Return [X, Y] of the center of cell containing provided text 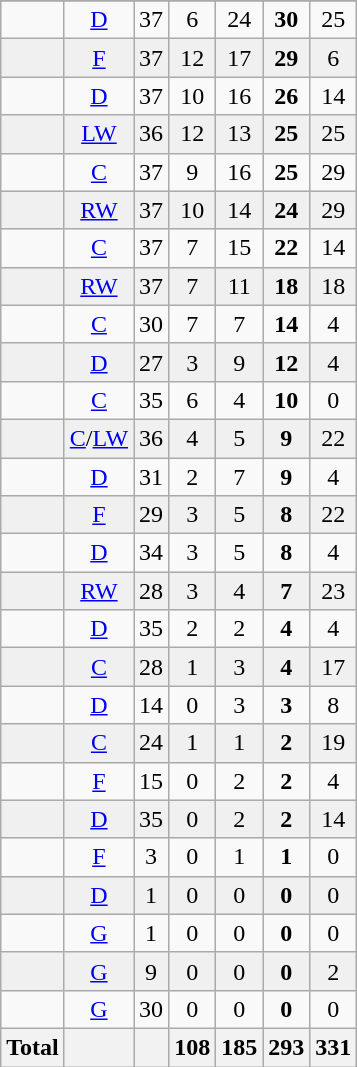
293 [286, 1047]
C/LW [98, 438]
Total [33, 1047]
LW [98, 134]
23 [334, 591]
331 [334, 1047]
31 [152, 477]
11 [240, 286]
34 [152, 553]
108 [192, 1047]
13 [240, 134]
19 [334, 743]
27 [152, 362]
185 [240, 1047]
26 [286, 96]
